Output the (x, y) coordinate of the center of the cell containing the given text.  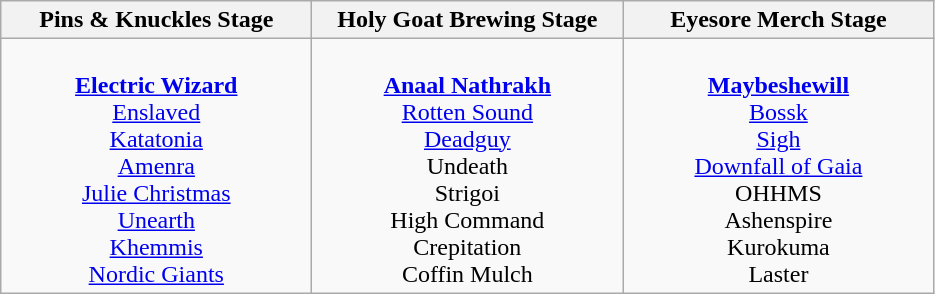
Pins & Knuckles Stage (156, 20)
MaybeshewillBosskSighDownfall of GaiaOHHMSAshenspireKurokumaLaster (778, 166)
Holy Goat Brewing Stage (468, 20)
Eyesore Merch Stage (778, 20)
Electric WizardEnslavedKatatoniaAmenraJulie ChristmasUnearthKhemmisNordic Giants (156, 166)
Anaal NathrakhRotten SoundDeadguyUndeathStrigoiHigh CommandCrepitationCoffin Mulch (468, 166)
